Locate the cell with the specified text and output its (X, Y) center coordinate. 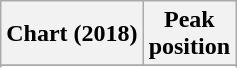
Peakposition (189, 34)
Chart (2018) (72, 34)
